Find where the given text appears and provide that cell's center as [x, y] coordinate. 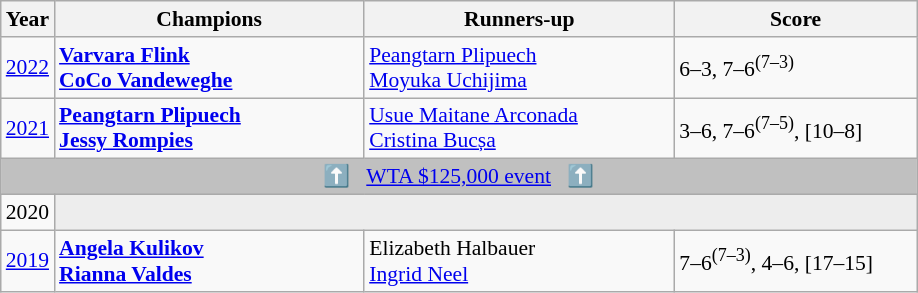
Champions [209, 19]
2020 [28, 213]
Score [796, 19]
Elizabeth Halbauer Ingrid Neel [519, 260]
Peangtarn Plipuech Jessy Rompies [209, 128]
2021 [28, 128]
Usue Maitane Arconada Cristina Bucșa [519, 128]
2022 [28, 68]
Year [28, 19]
Peangtarn Plipuech Moyuka Uchijima [519, 68]
⬆️ WTA $125,000 event ⬆️ [459, 177]
Runners-up [519, 19]
6–3, 7–6(7–3) [796, 68]
Angela Kulikov Rianna Valdes [209, 260]
7–6(7–3), 4–6, [17–15] [796, 260]
3–6, 7–6(7–5), [10–8] [796, 128]
2019 [28, 260]
Varvara Flink CoCo Vandeweghe [209, 68]
